Locate the cell with the specified text and output its [X, Y] center coordinate. 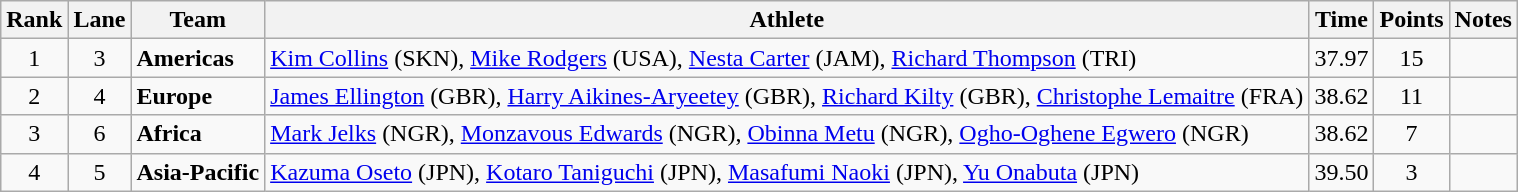
Europe [198, 96]
Time [1342, 20]
7 [1412, 134]
Lane [100, 20]
Mark Jelks (NGR), Monzavous Edwards (NGR), Obinna Metu (NGR), Ogho-Oghene Egwero (NGR) [787, 134]
Notes [1483, 20]
Asia-Pacific [198, 172]
Americas [198, 58]
15 [1412, 58]
Athlete [787, 20]
11 [1412, 96]
Rank [34, 20]
Team [198, 20]
Kim Collins (SKN), Mike Rodgers (USA), Nesta Carter (JAM), Richard Thompson (TRI) [787, 58]
5 [100, 172]
6 [100, 134]
Kazuma Oseto (JPN), Kotaro Taniguchi (JPN), Masafumi Naoki (JPN), Yu Onabuta (JPN) [787, 172]
1 [34, 58]
2 [34, 96]
James Ellington (GBR), Harry Aikines-Aryeetey (GBR), Richard Kilty (GBR), Christophe Lemaitre (FRA) [787, 96]
37.97 [1342, 58]
39.50 [1342, 172]
Points [1412, 20]
Africa [198, 134]
